Extract the [x, y] coordinate from the center of the cell holding the provided text.  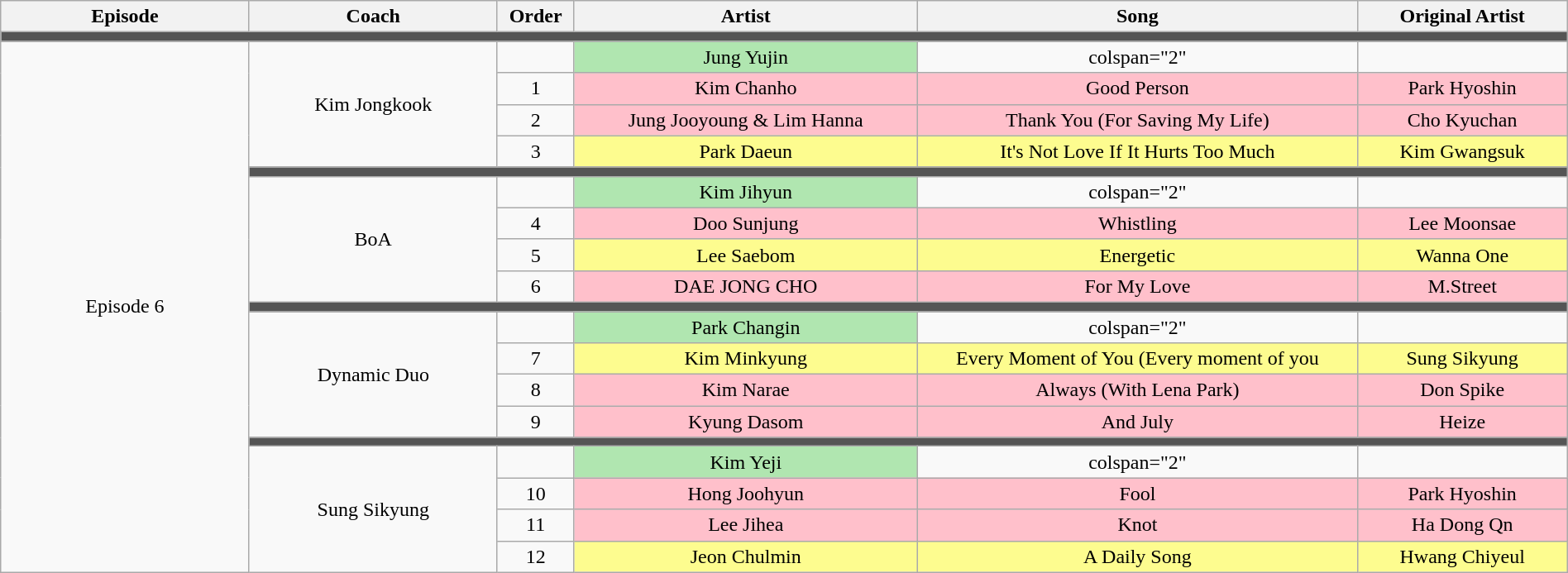
4 [535, 223]
Episode [125, 17]
Lee Moonsae [1462, 223]
Dynamic Duo [373, 374]
Kim Chanho [746, 88]
It's Not Love If It Hurts Too Much [1138, 151]
12 [535, 556]
Park Daeun [746, 151]
DAE JONG CHO [746, 286]
Wanna One [1462, 255]
Jung Yujin [746, 57]
Always (With Lena Park) [1138, 390]
Heize [1462, 422]
Thank You (For Saving My Life) [1138, 120]
Kim Jongkook [373, 104]
2 [535, 120]
Kyung Dasom [746, 422]
Lee Jihea [746, 525]
Kim Minkyung [746, 359]
Don Spike [1462, 390]
Episode 6 [125, 307]
M.Street [1462, 286]
Cho Kyuchan [1462, 120]
8 [535, 390]
10 [535, 494]
1 [535, 88]
Good Person [1138, 88]
Kim Jihyun [746, 192]
Ha Dong Qn [1462, 525]
Kim Gwangsuk [1462, 151]
Artist [746, 17]
5 [535, 255]
Lee Saebom [746, 255]
9 [535, 422]
Fool [1138, 494]
Kim Yeji [746, 462]
Original Artist [1462, 17]
Energetic [1138, 255]
3 [535, 151]
6 [535, 286]
BoA [373, 239]
A Daily Song [1138, 556]
7 [535, 359]
Hong Joohyun [746, 494]
For My Love [1138, 286]
Order [535, 17]
Park Changin [746, 327]
11 [535, 525]
And July [1138, 422]
Jeon Chulmin [746, 556]
Song [1138, 17]
Jung Jooyoung & Lim Hanna [746, 120]
Knot [1138, 525]
Whistling [1138, 223]
Doo Sunjung [746, 223]
Kim Narae [746, 390]
Coach [373, 17]
Hwang Chiyeul [1462, 556]
Every Moment of You (Every moment of you [1138, 359]
